Capture the cell that displays the provided text and extract its (x, y) central coordinate. 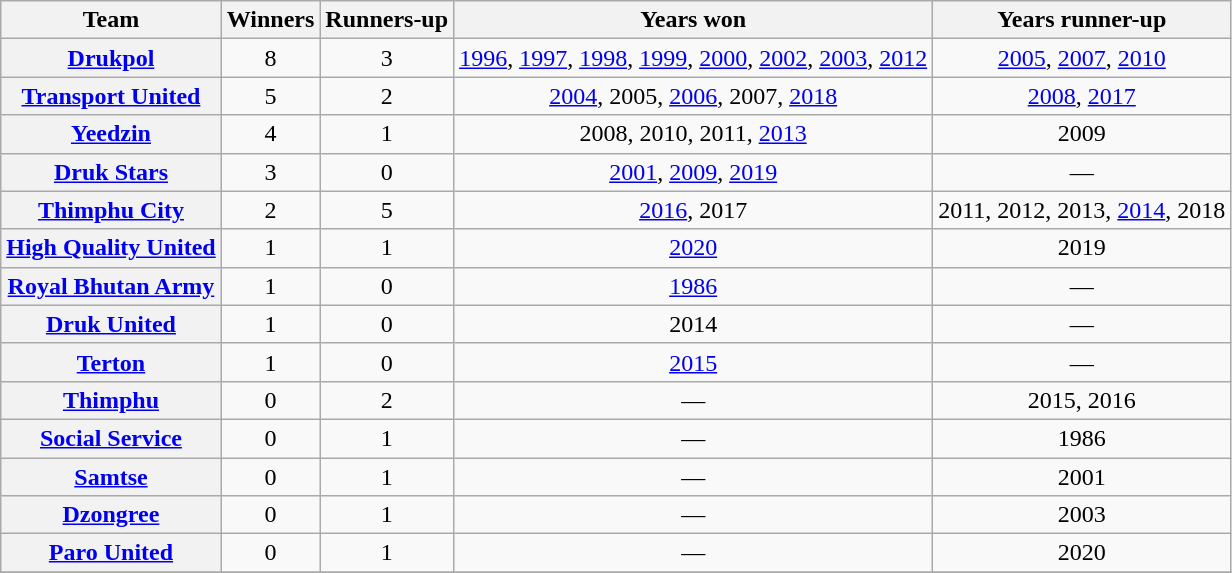
Samtse (111, 477)
2004, 2005, 2006, 2007, 2018 (694, 96)
4 (270, 134)
Team (111, 20)
High Quality United (111, 248)
2015 (694, 362)
Dzongree (111, 515)
2014 (694, 324)
Winners (270, 20)
2003 (1082, 515)
Drukpol (111, 58)
Runners-up (387, 20)
2005, 2007, 2010 (1082, 58)
Terton (111, 362)
2015, 2016 (1082, 400)
1996, 1997, 1998, 1999, 2000, 2002, 2003, 2012 (694, 58)
Druk Stars (111, 172)
Years won (694, 20)
2008, 2010, 2011, 2013 (694, 134)
Transport United (111, 96)
Thimphu City (111, 210)
Paro United (111, 553)
Social Service (111, 438)
2016, 2017 (694, 210)
2001, 2009, 2019 (694, 172)
Druk United (111, 324)
Royal Bhutan Army (111, 286)
2001 (1082, 477)
Years runner-up (1082, 20)
Yeedzin (111, 134)
2019 (1082, 248)
8 (270, 58)
Thimphu (111, 400)
2011, 2012, 2013, 2014, 2018 (1082, 210)
2009 (1082, 134)
2008, 2017 (1082, 96)
